Return the [x, y] coordinate for the center point of the cell that contains the specified text.  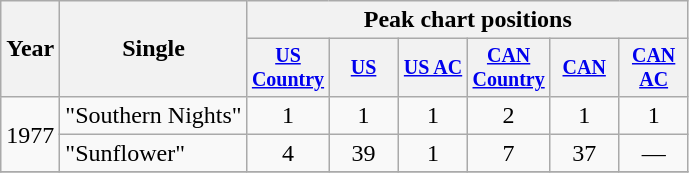
Single [154, 49]
1977 [30, 134]
US Country [288, 68]
CAN Country [509, 68]
39 [364, 153]
US [364, 68]
"Sunflower" [154, 153]
7 [509, 153]
Year [30, 49]
CAN AC [654, 68]
Peak chart positions [468, 20]
— [654, 153]
37 [584, 153]
US AC [432, 68]
CAN [584, 68]
2 [509, 115]
4 [288, 153]
"Southern Nights" [154, 115]
